Return [x, y] of the center of cell containing provided text 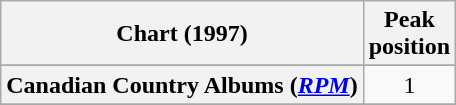
Chart (1997) [182, 34]
Canadian Country Albums (RPM) [182, 85]
1 [409, 85]
Peakposition [409, 34]
